Extract the [X, Y] coordinate from the center of the cell holding the provided text.  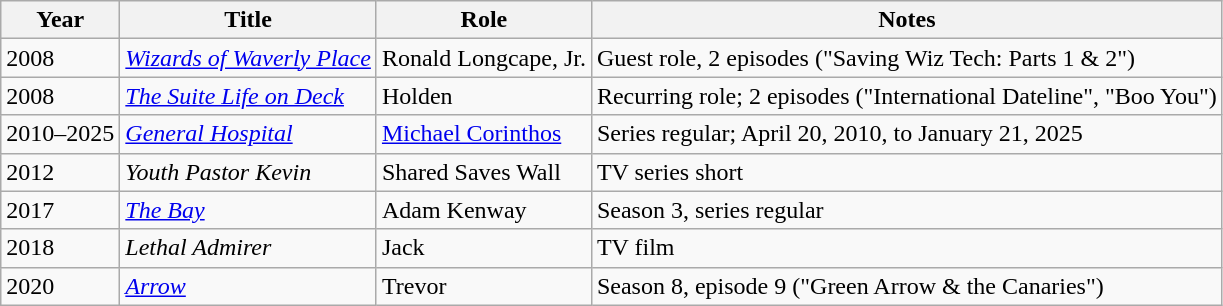
Arrow [248, 286]
2018 [60, 248]
Lethal Admirer [248, 248]
TV film [906, 248]
Trevor [484, 286]
Ronald Longcape, Jr. [484, 58]
TV series short [906, 172]
General Hospital [248, 134]
2010–2025 [60, 134]
The Bay [248, 210]
Role [484, 20]
Holden [484, 96]
Notes [906, 20]
Season 8, episode 9 ("Green Arrow & the Canaries") [906, 286]
The Suite Life on Deck [248, 96]
Guest role, 2 episodes ("Saving Wiz Tech: Parts 1 & 2") [906, 58]
2017 [60, 210]
Adam Kenway [484, 210]
Michael Corinthos [484, 134]
Year [60, 20]
Title [248, 20]
Jack [484, 248]
Wizards of Waverly Place [248, 58]
Season 3, series regular [906, 210]
Youth Pastor Kevin [248, 172]
2020 [60, 286]
Shared Saves Wall [484, 172]
Series regular; April 20, 2010, to January 21, 2025 [906, 134]
2012 [60, 172]
Recurring role; 2 episodes ("International Dateline", "Boo You") [906, 96]
